Identify which cell holds the provided text, then report its [X, Y] central coordinate. 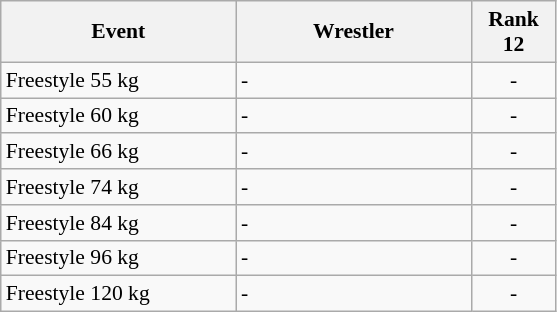
Freestyle 120 kg [118, 294]
Event [118, 32]
Freestyle 84 kg [118, 223]
Wrestler [354, 32]
Freestyle 55 kg [118, 80]
Freestyle 96 kg [118, 258]
Rank 12 [514, 32]
Freestyle 60 kg [118, 116]
Freestyle 66 kg [118, 152]
Freestyle 74 kg [118, 187]
